For the text-containing cell, return its midpoint in (X, Y) coordinate format. 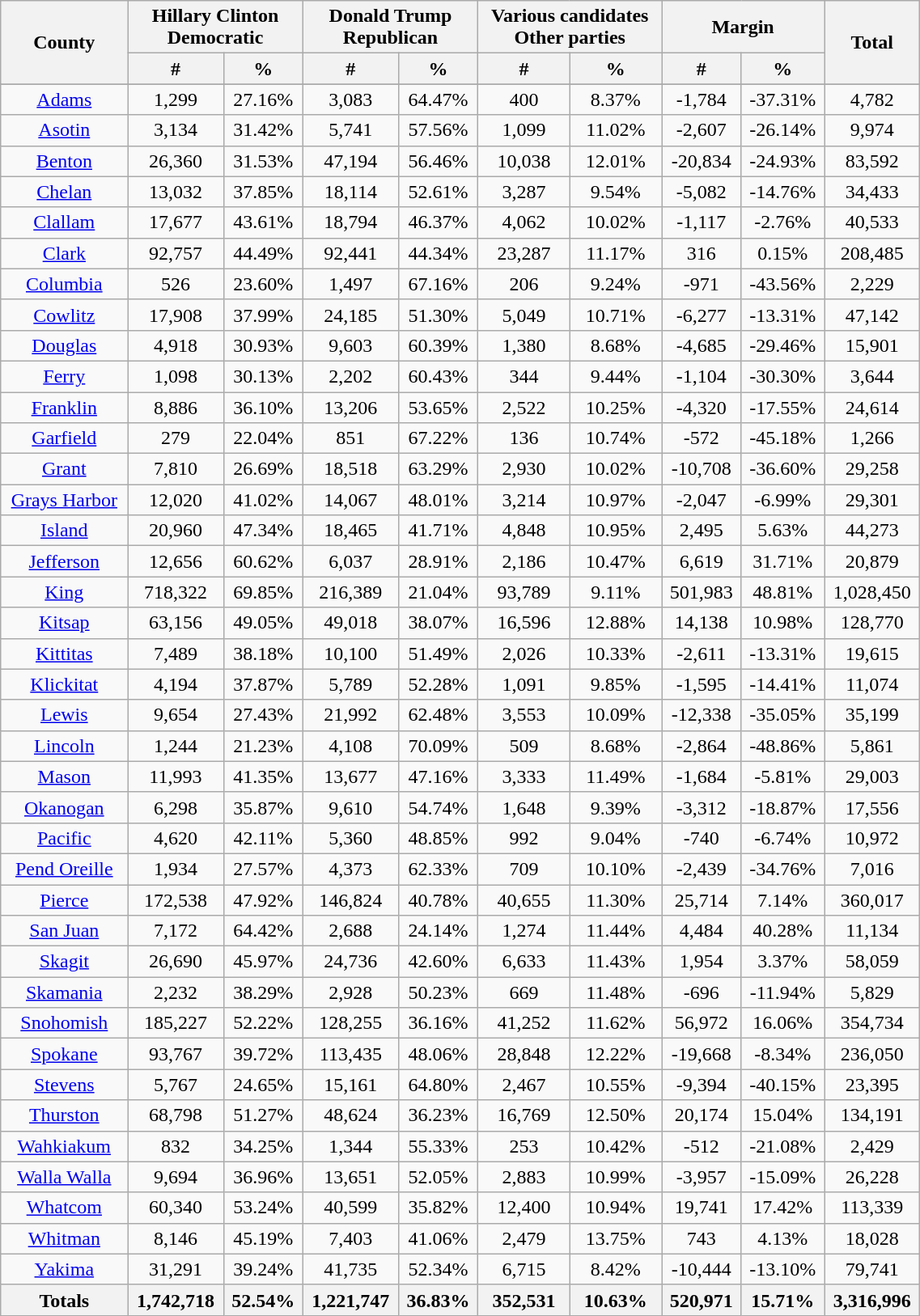
Hillary ClintonDemocratic (215, 28)
11,074 (872, 684)
Clark (65, 253)
-8.34% (783, 1054)
Stevens (65, 1085)
4,108 (350, 746)
11,993 (176, 776)
-10,708 (702, 469)
40.28% (783, 931)
8,886 (176, 407)
709 (524, 869)
47.92% (263, 900)
35,199 (872, 715)
-1,784 (702, 99)
23.60% (263, 284)
10.10% (615, 869)
13,651 (350, 1177)
52.54% (263, 1300)
12,400 (524, 1208)
509 (524, 746)
10.95% (615, 531)
44.49% (263, 253)
47.16% (438, 776)
3,287 (524, 192)
501,983 (702, 592)
16.06% (783, 1023)
45.97% (263, 962)
10.42% (615, 1146)
526 (176, 284)
Okanogan (65, 807)
17,908 (176, 315)
14,138 (702, 623)
3,316,996 (872, 1300)
316 (702, 253)
206 (524, 284)
60,340 (176, 1208)
41.71% (438, 531)
23,287 (524, 253)
3,553 (524, 715)
352,531 (524, 1300)
9.04% (615, 838)
113,435 (350, 1054)
-4,320 (702, 407)
9.44% (615, 376)
Clallam (65, 222)
36.23% (438, 1115)
24.14% (438, 931)
400 (524, 99)
1,091 (524, 684)
832 (176, 1146)
Kitsap (65, 623)
10.98% (783, 623)
44.34% (438, 253)
68,798 (176, 1115)
52.22% (263, 1023)
10.47% (615, 561)
2,202 (350, 376)
63.29% (438, 469)
4,620 (176, 838)
520,971 (702, 1300)
1,934 (176, 869)
49.05% (263, 623)
146,824 (350, 900)
23,395 (872, 1085)
236,050 (872, 1054)
22.04% (263, 438)
5,789 (350, 684)
31.53% (263, 161)
58,059 (872, 962)
5,829 (872, 992)
41.35% (263, 776)
-2,439 (702, 869)
36.83% (438, 1300)
992 (524, 838)
Klickitat (65, 684)
2,429 (872, 1146)
134,191 (872, 1115)
2,229 (872, 284)
46.37% (438, 222)
10,100 (350, 654)
2,495 (702, 531)
62.33% (438, 869)
35.82% (438, 1208)
9,974 (872, 130)
-37.31% (783, 99)
10.94% (615, 1208)
11.17% (615, 253)
-34.76% (783, 869)
10.25% (615, 407)
5,861 (872, 746)
12.01% (615, 161)
10,972 (872, 838)
Margin (743, 28)
36.10% (263, 407)
216,389 (350, 592)
-21.08% (783, 1146)
19,741 (702, 1208)
-5.81% (783, 776)
50.23% (438, 992)
718,322 (176, 592)
51.49% (438, 654)
-3,957 (702, 1177)
-11.94% (783, 992)
279 (176, 438)
1,028,450 (872, 592)
-35.05% (783, 715)
15.71% (783, 1300)
60.39% (438, 345)
-43.56% (783, 284)
9,610 (350, 807)
Lewis (65, 715)
2,467 (524, 1085)
11.44% (615, 931)
37.87% (263, 684)
36.96% (263, 1177)
48.06% (438, 1054)
743 (702, 1238)
47,142 (872, 315)
17.42% (783, 1208)
9.39% (615, 807)
30.13% (263, 376)
Whitman (65, 1238)
52.28% (438, 684)
Pacific (65, 838)
10.09% (615, 715)
-3,312 (702, 807)
17,677 (176, 222)
253 (524, 1146)
53.65% (438, 407)
Jefferson (65, 561)
27.43% (263, 715)
1,299 (176, 99)
-2,611 (702, 654)
15.04% (783, 1115)
344 (524, 376)
11.48% (615, 992)
Mason (65, 776)
2,026 (524, 654)
69.85% (263, 592)
-2.76% (783, 222)
-45.18% (783, 438)
20,174 (702, 1115)
38.07% (438, 623)
6,298 (176, 807)
11.62% (615, 1023)
48.01% (438, 500)
-19,668 (702, 1054)
5,049 (524, 315)
Island (65, 531)
Cowlitz (65, 315)
60.62% (263, 561)
Walla Walla (65, 1177)
44,273 (872, 531)
36.16% (438, 1023)
Chelan (65, 192)
1,497 (350, 284)
9.11% (615, 592)
21,992 (350, 715)
8.42% (615, 1269)
26,360 (176, 161)
1,954 (702, 962)
62.48% (438, 715)
-12,338 (702, 715)
11.30% (615, 900)
28,848 (524, 1054)
Yakima (65, 1269)
128,770 (872, 623)
5,741 (350, 130)
-1,684 (702, 776)
2,883 (524, 1177)
67.16% (438, 284)
Total (872, 42)
11.49% (615, 776)
Garfield (65, 438)
Adams (65, 99)
11.02% (615, 130)
10.99% (615, 1177)
0.15% (783, 253)
2,688 (350, 931)
41.06% (438, 1238)
354,734 (872, 1023)
9.85% (615, 684)
-48.86% (783, 746)
93,767 (176, 1054)
13,677 (350, 776)
24,185 (350, 315)
-13.10% (783, 1269)
1,648 (524, 807)
7,403 (350, 1238)
2,928 (350, 992)
35.87% (263, 807)
-14.76% (783, 192)
29,301 (872, 500)
79,741 (872, 1269)
16,769 (524, 1115)
-6.99% (783, 500)
10.55% (615, 1085)
40,655 (524, 900)
40,599 (350, 1208)
-5,082 (702, 192)
14,067 (350, 500)
-572 (702, 438)
60.43% (438, 376)
1,344 (350, 1146)
42.60% (438, 962)
1,380 (524, 345)
53.24% (263, 1208)
Douglas (65, 345)
63,156 (176, 623)
-512 (702, 1146)
Ferry (65, 376)
1,099 (524, 130)
10,038 (524, 161)
1,266 (872, 438)
-18.87% (783, 807)
24,736 (350, 962)
113,339 (872, 1208)
Grant (65, 469)
Skamania (65, 992)
6,715 (524, 1269)
5.63% (783, 531)
2,522 (524, 407)
10.63% (615, 1300)
-17.55% (783, 407)
26,690 (176, 962)
-6.74% (783, 838)
15,901 (872, 345)
7,489 (176, 654)
8.37% (615, 99)
92,757 (176, 253)
7,016 (872, 869)
1,244 (176, 746)
38.18% (263, 654)
Benton (65, 161)
-2,864 (702, 746)
3,083 (350, 99)
-10,444 (702, 1269)
21.23% (263, 746)
-36.60% (783, 469)
1,221,747 (350, 1300)
56.46% (438, 161)
13,206 (350, 407)
19,615 (872, 654)
208,485 (872, 253)
-696 (702, 992)
-1,104 (702, 376)
18,794 (350, 222)
28.91% (438, 561)
4,373 (350, 869)
2,186 (524, 561)
31.71% (783, 561)
-30.30% (783, 376)
47.34% (263, 531)
8,146 (176, 1238)
7.14% (783, 900)
31,291 (176, 1269)
64.47% (438, 99)
Kittitas (65, 654)
185,227 (176, 1023)
Thurston (65, 1115)
County (65, 42)
3.37% (783, 962)
52.05% (438, 1177)
5,360 (350, 838)
40,533 (872, 222)
29,258 (872, 469)
20,960 (176, 531)
-24.93% (783, 161)
-40.15% (783, 1085)
18,114 (350, 192)
851 (350, 438)
1,274 (524, 931)
172,538 (176, 900)
-9,394 (702, 1085)
18,465 (350, 531)
1,742,718 (176, 1300)
-29.46% (783, 345)
29,003 (872, 776)
12.50% (615, 1115)
12,656 (176, 561)
26.69% (263, 469)
43.61% (263, 222)
64.80% (438, 1085)
3,333 (524, 776)
45.19% (263, 1238)
52.61% (438, 192)
20,879 (872, 561)
55.33% (438, 1146)
48.85% (438, 838)
47,194 (350, 161)
31.42% (263, 130)
57.56% (438, 130)
21.04% (438, 592)
Whatcom (65, 1208)
38.29% (263, 992)
27.16% (263, 99)
6,619 (702, 561)
-20,834 (702, 161)
37.99% (263, 315)
-1,595 (702, 684)
136 (524, 438)
11.43% (615, 962)
9,694 (176, 1177)
12,020 (176, 500)
4,848 (524, 531)
10.74% (615, 438)
4,062 (524, 222)
10.97% (615, 500)
11,134 (872, 931)
25,714 (702, 900)
24.65% (263, 1085)
18,028 (872, 1238)
83,592 (872, 161)
Skagit (65, 962)
-1,117 (702, 222)
4.13% (783, 1238)
26,228 (872, 1177)
10.71% (615, 315)
Various candidatesOther parties (570, 28)
16,596 (524, 623)
48.81% (783, 592)
Franklin (65, 407)
Grays Harbor (65, 500)
3,644 (872, 376)
34.25% (263, 1146)
92,441 (350, 253)
San Juan (65, 931)
42.11% (263, 838)
17,556 (872, 807)
Columbia (65, 284)
12.22% (615, 1054)
4,918 (176, 345)
54.74% (438, 807)
Spokane (65, 1054)
18,518 (350, 469)
Donald TrumpRepublican (390, 28)
41.02% (263, 500)
67.22% (438, 438)
Wahkiakum (65, 1146)
51.27% (263, 1115)
52.34% (438, 1269)
Snohomish (65, 1023)
-4,685 (702, 345)
39.24% (263, 1269)
Lincoln (65, 746)
Pierce (65, 900)
9,654 (176, 715)
Totals (65, 1300)
6,633 (524, 962)
2,930 (524, 469)
12.88% (615, 623)
93,789 (524, 592)
2,232 (176, 992)
7,172 (176, 931)
51.30% (438, 315)
360,017 (872, 900)
10.33% (615, 654)
70.09% (438, 746)
9.24% (615, 284)
-2,047 (702, 500)
3,134 (176, 130)
4,194 (176, 684)
9,603 (350, 345)
13.75% (615, 1238)
49,018 (350, 623)
King (65, 592)
64.42% (263, 931)
7,810 (176, 469)
-26.14% (783, 130)
24,614 (872, 407)
3,214 (524, 500)
-971 (702, 284)
6,037 (350, 561)
2,479 (524, 1238)
-2,607 (702, 130)
-6,277 (702, 315)
-14.41% (783, 684)
13,032 (176, 192)
Asotin (65, 130)
41,252 (524, 1023)
-15.09% (783, 1177)
669 (524, 992)
4,782 (872, 99)
56,972 (702, 1023)
30.93% (263, 345)
48,624 (350, 1115)
27.57% (263, 869)
1,098 (176, 376)
41,735 (350, 1269)
15,161 (350, 1085)
37.85% (263, 192)
Pend Oreille (65, 869)
5,767 (176, 1085)
40.78% (438, 900)
4,484 (702, 931)
128,255 (350, 1023)
-740 (702, 838)
39.72% (263, 1054)
9.54% (615, 192)
34,433 (872, 192)
